Extract the [X, Y] coordinate from the center of the cell holding the provided text.  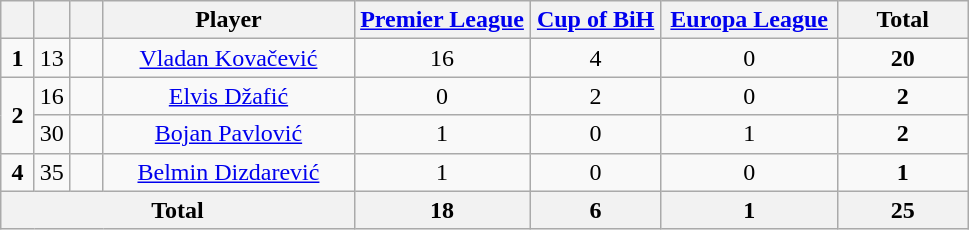
18 [442, 210]
Premier League [442, 20]
Vladan Kovačević [228, 58]
Player [228, 20]
Belmin Dizdarević [228, 172]
6 [596, 210]
Bojan Pavlović [228, 134]
13 [52, 58]
Europa League [749, 20]
20 [902, 58]
25 [902, 210]
35 [52, 172]
Cup of BiH [596, 20]
Elvis Džafić [228, 96]
30 [52, 134]
